Extract the (X, Y) coordinate from the center of the cell holding the provided text.  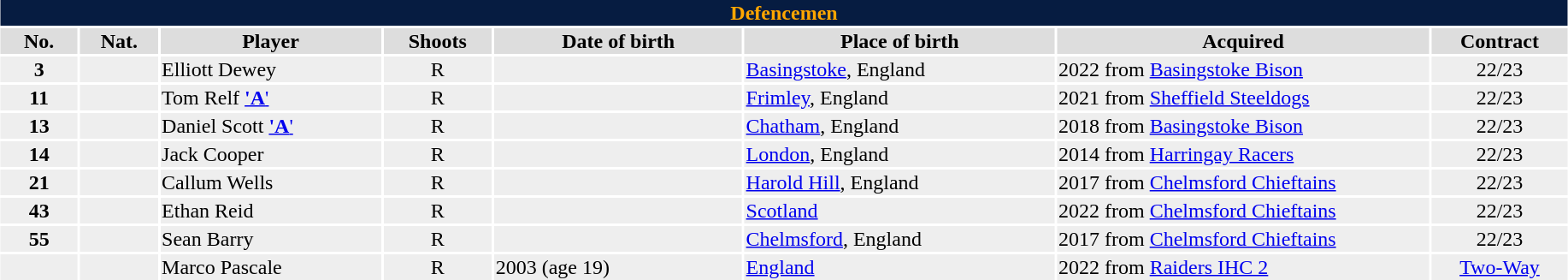
Two-Way (1500, 267)
2022 from Basingstoke Bison (1243, 69)
2018 from Basingstoke Bison (1243, 126)
Jack Cooper (271, 154)
Place of birth (899, 41)
Harold Hill, England (899, 182)
3 (39, 69)
England (899, 267)
Basingstoke, England (899, 69)
Sean Barry (271, 239)
2003 (age 19) (618, 267)
Tom Relf 'A' (271, 98)
Shoots (438, 41)
Acquired (1243, 41)
Ethan Reid (271, 211)
Daniel Scott 'A' (271, 126)
Marco Pascale (271, 267)
21 (39, 182)
55 (39, 239)
2022 from Chelmsford Chieftains (1243, 211)
Player (271, 41)
2014 from Harringay Racers (1243, 154)
Frimley, England (899, 98)
Contract (1500, 41)
No. (39, 41)
11 (39, 98)
Elliott Dewey (271, 69)
2022 from Raiders IHC 2 (1243, 267)
Chelmsford, England (899, 239)
London, England (899, 154)
2021 from Sheffield Steeldogs (1243, 98)
Nat. (120, 41)
13 (39, 126)
14 (39, 154)
Date of birth (618, 41)
Chatham, England (899, 126)
Callum Wells (271, 182)
Defencemen (783, 13)
43 (39, 211)
Scotland (899, 211)
